Extract the (X, Y) coordinate from the center of the cell holding the provided text.  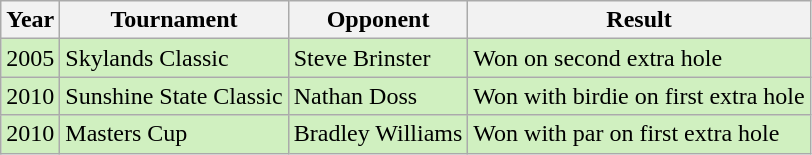
Nathan Doss (378, 96)
Won with birdie on first extra hole (639, 96)
Sunshine State Classic (174, 96)
2005 (30, 58)
Opponent (378, 20)
Result (639, 20)
Won on second extra hole (639, 58)
Bradley Williams (378, 134)
Steve Brinster (378, 58)
Tournament (174, 20)
Skylands Classic (174, 58)
Year (30, 20)
Masters Cup (174, 134)
Won with par on first extra hole (639, 134)
